Find where the given text appears and provide that cell's center as (X, Y) coordinate. 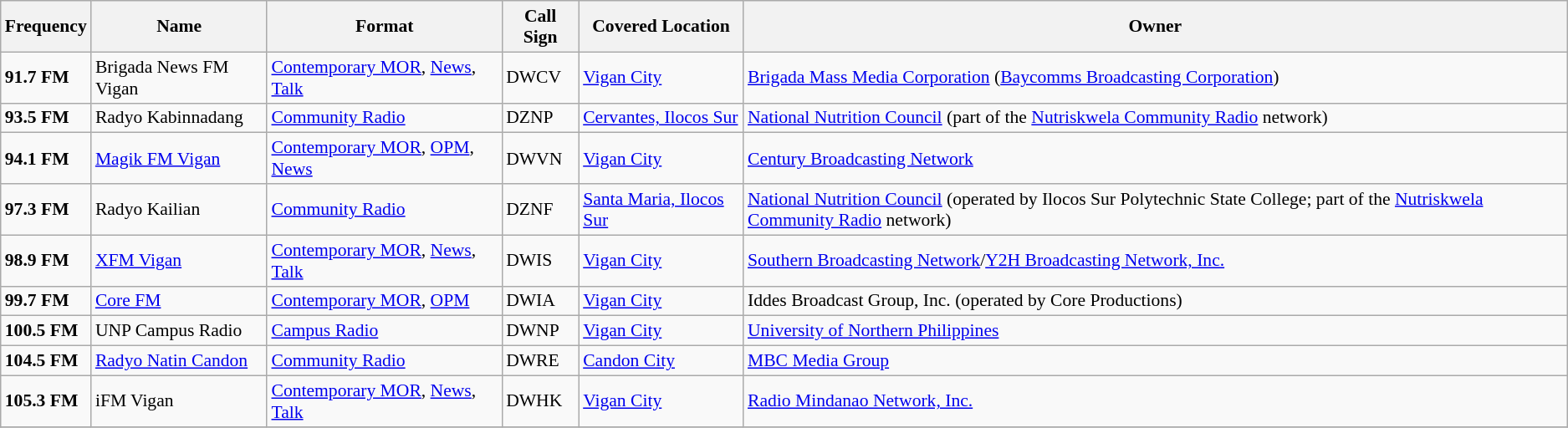
Santa Maria, Ilocos Sur (661, 209)
98.9 FM (46, 261)
DWVN (540, 159)
Owner (1156, 27)
XFM Vigan (179, 261)
UNP Campus Radio (179, 331)
Radyo Kabinnadang (179, 118)
Iddes Broadcast Group, Inc. (operated by Core Productions) (1156, 301)
Frequency (46, 27)
Campus Radio (385, 331)
iFM Vigan (179, 401)
Southern Broadcasting Network/Y2H Broadcasting Network, Inc. (1156, 261)
Format (385, 27)
100.5 FM (46, 331)
Radyo Natin Candon (179, 361)
DWCV (540, 77)
Core FM (179, 301)
94.1 FM (46, 159)
91.7 FM (46, 77)
Brigada News FM Vigan (179, 77)
Contemporary MOR, OPM, News (385, 159)
Call Sign (540, 27)
MBC Media Group (1156, 361)
DWHK (540, 401)
Cervantes, Ilocos Sur (661, 118)
DZNP (540, 118)
Radyo Kailian (179, 209)
99.7 FM (46, 301)
National Nutrition Council (operated by Ilocos Sur Polytechnic State College; part of the Nutriskwela Community Radio network) (1156, 209)
Brigada Mass Media Corporation (Baycomms Broadcasting Corporation) (1156, 77)
105.3 FM (46, 401)
Candon City (661, 361)
Century Broadcasting Network (1156, 159)
National Nutrition Council (part of the Nutriskwela Community Radio network) (1156, 118)
Magik FM Vigan (179, 159)
DWIA (540, 301)
104.5 FM (46, 361)
DWNP (540, 331)
93.5 FM (46, 118)
Name (179, 27)
University of Northern Philippines (1156, 331)
Covered Location (661, 27)
DWIS (540, 261)
DZNF (540, 209)
Contemporary MOR, OPM (385, 301)
97.3 FM (46, 209)
Radio Mindanao Network, Inc. (1156, 401)
DWRE (540, 361)
